Locate the cell with the specified text and output its [X, Y] center coordinate. 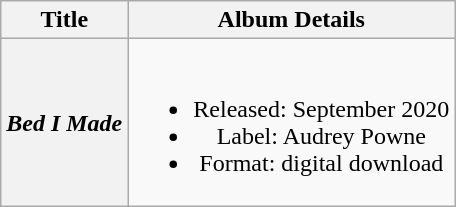
Released: September 2020Label: Audrey PowneFormat: digital download [292, 122]
Title [64, 20]
Bed I Made [64, 122]
Album Details [292, 20]
